Search for the cell housing the specified text and yield its [X, Y] center coordinate. 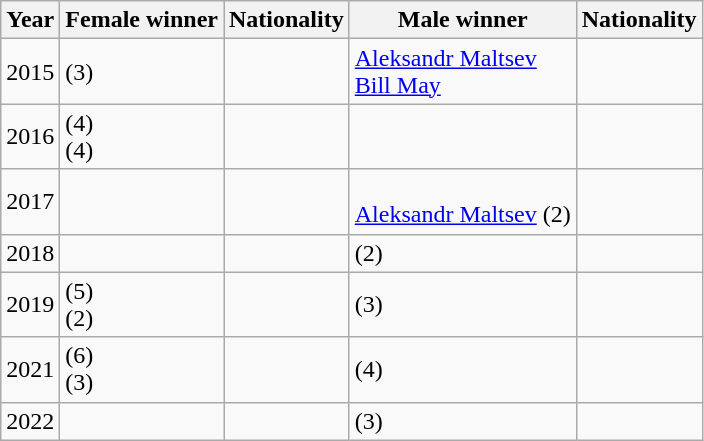
Female winner [142, 20]
2016 [30, 136]
(5) (2) [142, 304]
2015 [30, 72]
Year [30, 20]
(4) [462, 370]
2018 [30, 253]
Aleksandr Maltsev (2) [462, 202]
2022 [30, 421]
Aleksandr Maltsev Bill May [462, 72]
2017 [30, 202]
2019 [30, 304]
(6) (3) [142, 370]
2021 [30, 370]
(4) (4) [142, 136]
(2) [462, 253]
Male winner [462, 20]
